Pinpoint the cell where the given text exists, returning its (x, y) midpoint coordinate. 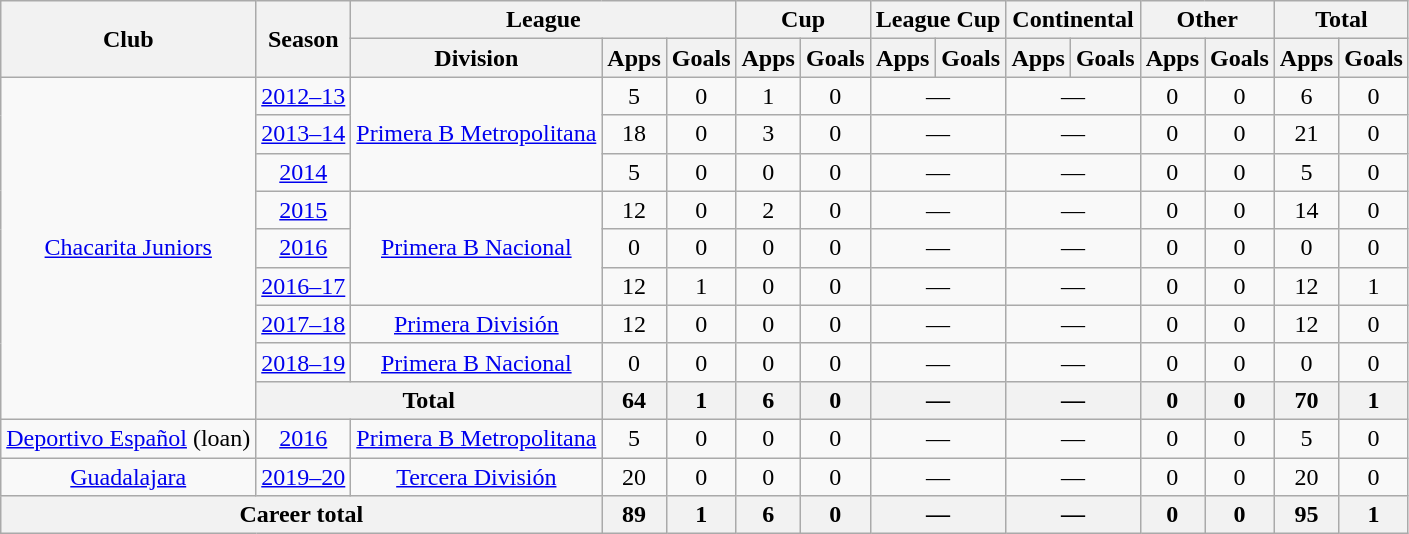
Division (476, 58)
3 (768, 134)
2012–13 (304, 96)
Chacarita Juniors (128, 248)
21 (1306, 134)
2014 (304, 172)
Tercera División (476, 477)
2019–20 (304, 477)
League (544, 20)
2015 (304, 210)
14 (1306, 210)
Other (1207, 20)
64 (634, 400)
89 (634, 515)
League Cup (938, 20)
2018–19 (304, 362)
2016–17 (304, 286)
Season (304, 39)
70 (1306, 400)
18 (634, 134)
Guadalajara (128, 477)
Deportivo Español (loan) (128, 438)
Primera División (476, 324)
2013–14 (304, 134)
Continental (1073, 20)
95 (1306, 515)
Career total (302, 515)
Cup (803, 20)
2 (768, 210)
Club (128, 39)
2017–18 (304, 324)
